Detect which cell encompasses the target text, then output its (X, Y) center coordinate. 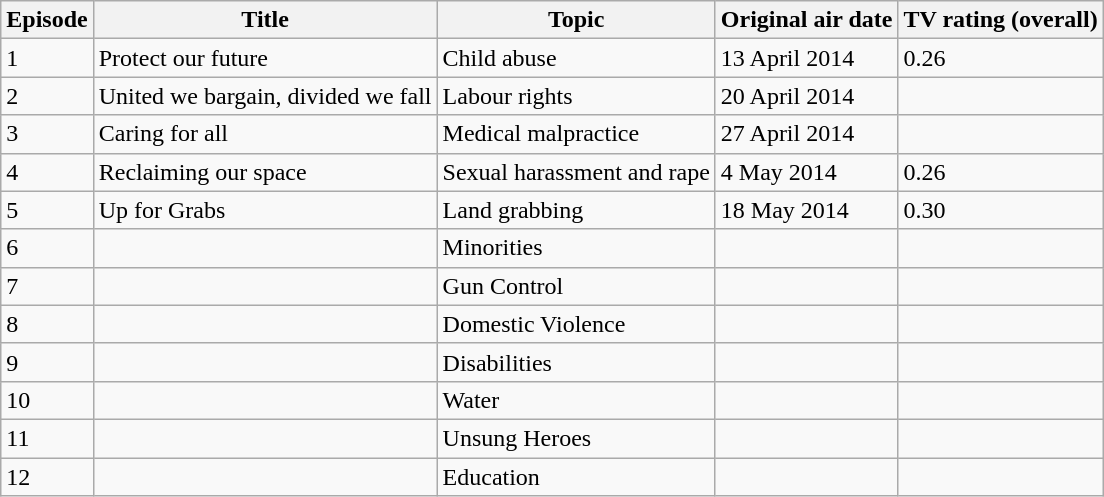
TV rating (overall) (1000, 20)
4 May 2014 (806, 172)
Gun Control (576, 286)
20 April 2014 (806, 96)
Domestic Violence (576, 324)
11 (47, 438)
Up for Grabs (265, 210)
Unsung Heroes (576, 438)
Education (576, 477)
8 (47, 324)
Disabilities (576, 362)
Topic (576, 20)
Reclaiming our space (265, 172)
2 (47, 96)
Title (265, 20)
9 (47, 362)
Medical malpractice (576, 134)
Labour rights (576, 96)
0.30 (1000, 210)
12 (47, 477)
1 (47, 58)
Minorities (576, 248)
13 April 2014 (806, 58)
27 April 2014 (806, 134)
4 (47, 172)
18 May 2014 (806, 210)
Water (576, 400)
5 (47, 210)
Land grabbing (576, 210)
Child abuse (576, 58)
Sexual harassment and rape (576, 172)
United we bargain, divided we fall (265, 96)
6 (47, 248)
Episode (47, 20)
7 (47, 286)
10 (47, 400)
Original air date (806, 20)
Protect our future (265, 58)
3 (47, 134)
Caring for all (265, 134)
